Determine the (X, Y) coordinate at the center of the cell enclosing the given text.  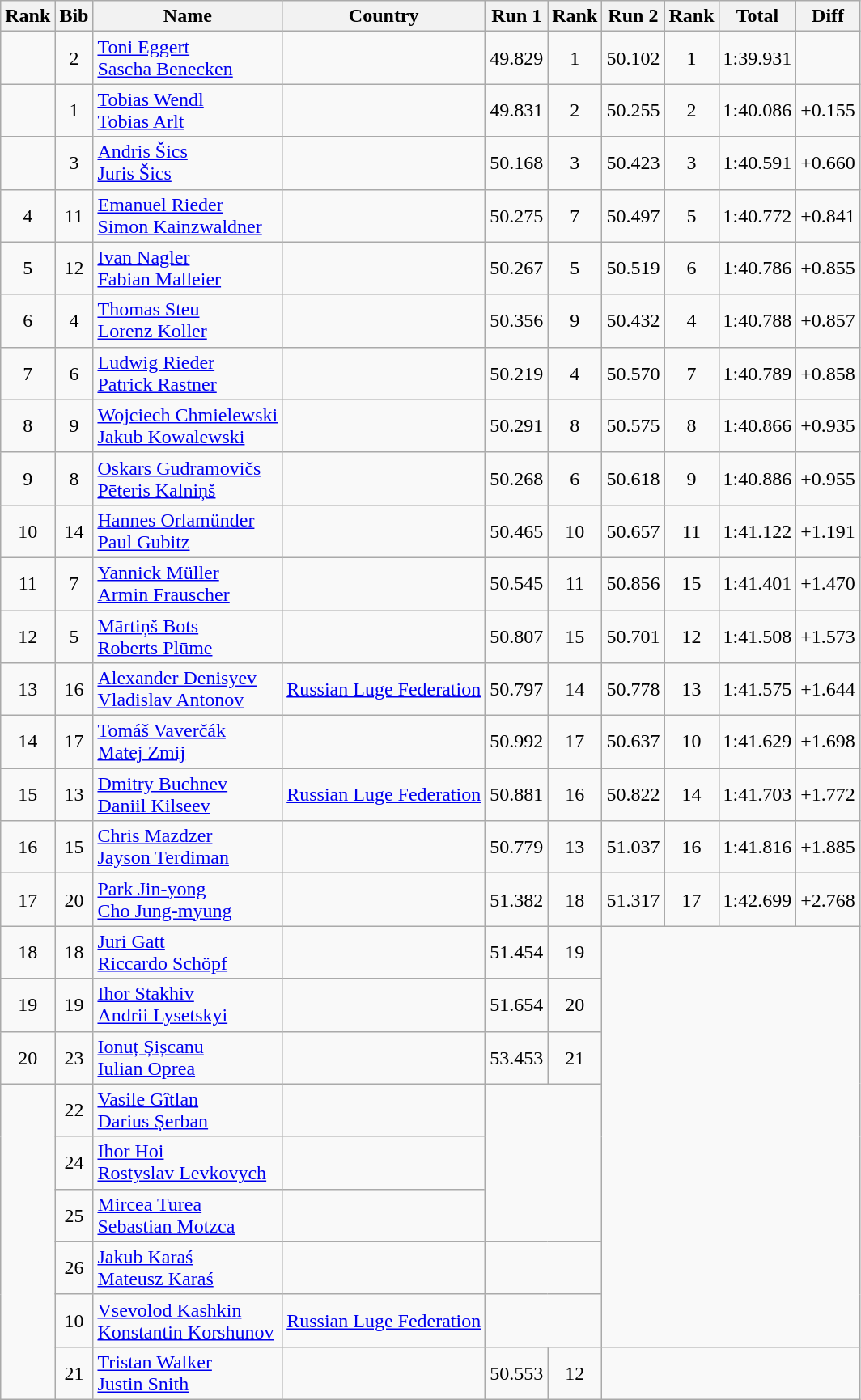
1:40.591 (757, 163)
Dmitry BuchnevDaniil Kilseev (188, 794)
50.992 (516, 742)
Bib (74, 16)
Name (188, 16)
+2.768 (829, 899)
50.423 (633, 163)
1:40.789 (757, 374)
51.382 (516, 899)
Ionuț ȘișcanuIulian Oprea (188, 1058)
Wojciech ChmielewskiJakub Kowalewski (188, 425)
Andris ŠicsJuris Šics (188, 163)
Ihor HoiRostyslav Levkovych (188, 1163)
1:40.086 (757, 110)
+0.935 (829, 425)
51.454 (516, 953)
51.037 (633, 848)
Oskars GudramovičsPēteris Kalniņš (188, 479)
50.275 (516, 215)
+1.644 (829, 689)
53.453 (516, 1058)
50.779 (516, 848)
+0.857 (829, 320)
Park Jin-yongCho Jung-myung (188, 899)
+1.573 (829, 636)
Ivan NaglerFabian Malleier (188, 269)
23 (74, 1058)
25 (74, 1215)
50.219 (516, 374)
26 (74, 1268)
24 (74, 1163)
Mārtiņš BotsRoberts Plūme (188, 636)
+1.885 (829, 848)
1:41.816 (757, 848)
50.575 (633, 425)
50.291 (516, 425)
Run 2 (633, 16)
Ludwig RiederPatrick Rastner (188, 374)
Country (384, 16)
1:41.401 (757, 584)
49.829 (516, 58)
Run 1 (516, 16)
50.778 (633, 689)
50.701 (633, 636)
Hannes OrlamünderPaul Gubitz (188, 531)
+0.858 (829, 374)
Thomas SteuLorenz Koller (188, 320)
50.881 (516, 794)
1:42.699 (757, 899)
Vsevolod KashkinKonstantin Korshunov (188, 1320)
1:41.575 (757, 689)
50.255 (633, 110)
1:41.703 (757, 794)
Total (757, 16)
Tristan WalkerJustin Snith (188, 1373)
50.268 (516, 479)
50.465 (516, 531)
50.356 (516, 320)
1:41.629 (757, 742)
+0.155 (829, 110)
1:40.772 (757, 215)
Tomáš VaverčákMatej Zmij (188, 742)
50.497 (633, 215)
+0.841 (829, 215)
1:39.931 (757, 58)
Vasile GîtlanDarius Şerban (188, 1110)
50.807 (516, 636)
+1.698 (829, 742)
1:40.886 (757, 479)
+0.955 (829, 479)
Chris MazdzerJayson Terdiman (188, 848)
50.570 (633, 374)
+0.855 (829, 269)
50.618 (633, 479)
50.519 (633, 269)
Ihor StakhivAndrii Lysetskyi (188, 1005)
Juri GattRiccardo Schöpf (188, 953)
50.545 (516, 584)
50.102 (633, 58)
+1.470 (829, 584)
1:41.122 (757, 531)
1:40.786 (757, 269)
50.432 (633, 320)
51.317 (633, 899)
50.856 (633, 584)
50.657 (633, 531)
50.637 (633, 742)
51.654 (516, 1005)
22 (74, 1110)
1:40.788 (757, 320)
50.267 (516, 269)
+1.772 (829, 794)
Jakub KaraśMateusz Karaś (188, 1268)
50.822 (633, 794)
50.797 (516, 689)
Mircea TureaSebastian Motzca (188, 1215)
+0.660 (829, 163)
Diff (829, 16)
Alexander DenisyevVladislav Antonov (188, 689)
1:40.866 (757, 425)
+1.191 (829, 531)
50.553 (516, 1373)
49.831 (516, 110)
Emanuel RiederSimon Kainzwaldner (188, 215)
Yannick MüllerArmin Frauscher (188, 584)
Tobias WendlTobias Arlt (188, 110)
50.168 (516, 163)
Toni EggertSascha Benecken (188, 58)
1:41.508 (757, 636)
